Return the [X, Y] coordinate for the center point of the cell that contains the specified text.  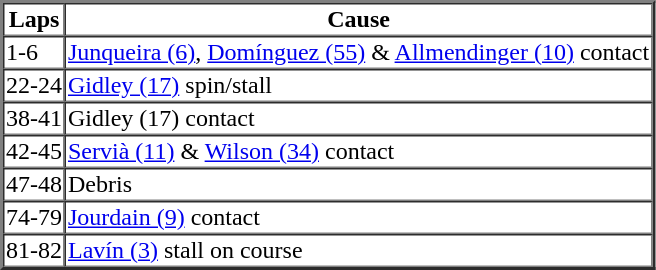
Gidley (17) spin/stall [358, 86]
Laps [34, 20]
Cause [358, 20]
Debris [358, 184]
42-45 [34, 152]
47-48 [34, 184]
1-6 [34, 52]
Lavín (3) stall on course [358, 250]
38-41 [34, 118]
81-82 [34, 250]
Junqueira (6), Domínguez (55) & Allmendinger (10) contact [358, 52]
Gidley (17) contact [358, 118]
22-24 [34, 86]
74-79 [34, 218]
Servià (11) & Wilson (34) contact [358, 152]
Jourdain (9) contact [358, 218]
